Provide the [x, y] coordinate of the cell's center where the given text is located.  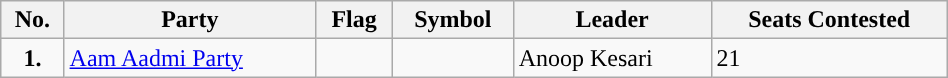
No. [32, 20]
Party [190, 20]
Symbol [454, 20]
1. [32, 58]
Seats Contested [829, 20]
Anoop Kesari [612, 58]
Leader [612, 20]
21 [829, 58]
Flag [354, 20]
Aam Aadmi Party [190, 58]
